Determine the (x, y) coordinate at the center of the cell enclosing the given text.  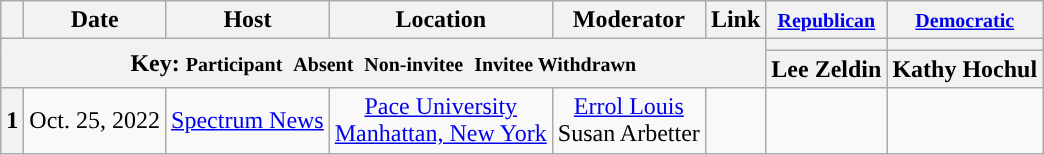
Host (248, 20)
Date (95, 20)
Democratic (965, 20)
Lee Zeldin (826, 69)
Spectrum News (248, 120)
Errol LouisSusan Arbetter (628, 120)
Location (440, 20)
Republican (826, 20)
Moderator (628, 20)
Pace UniversityManhattan, New York (440, 120)
Link (735, 20)
Oct. 25, 2022 (95, 120)
1 (12, 120)
Key: Participant Absent Non-invitee Invitee Withdrawn (384, 64)
Kathy Hochul (965, 69)
